Pinpoint the cell where the given text exists, returning its [x, y] midpoint coordinate. 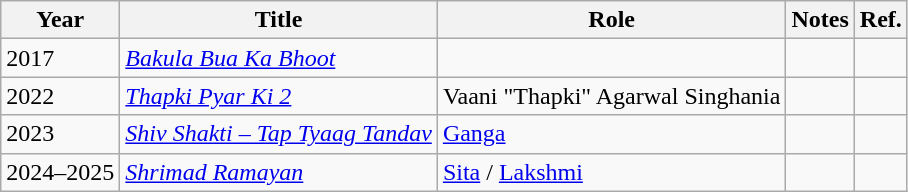
2022 [60, 96]
Role [612, 20]
Thapki Pyar Ki 2 [279, 96]
Notes [820, 20]
Year [60, 20]
Sita / Lakshmi [612, 172]
Shiv Shakti – Tap Tyaag Tandav [279, 134]
Vaani "Thapki" Agarwal Singhania [612, 96]
Ganga [612, 134]
Ref. [880, 20]
Bakula Bua Ka Bhoot [279, 58]
Title [279, 20]
2024–2025 [60, 172]
2017 [60, 58]
2023 [60, 134]
Shrimad Ramayan [279, 172]
